Capture the cell that displays the provided text and extract its [x, y] central coordinate. 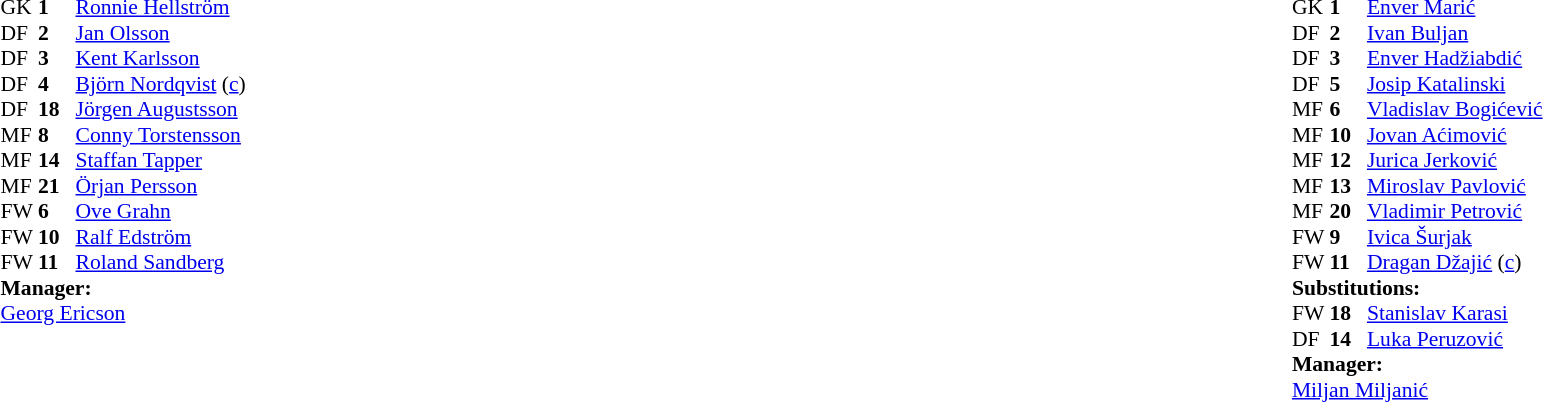
Miroslav Pavlović [1455, 186]
Enver Hadžiabdić [1455, 59]
4 [57, 84]
12 [1348, 161]
Ralf Edström [161, 237]
Vladislav Bogićević [1455, 109]
Dragan Džajić (c) [1455, 263]
Ivica Šurjak [1455, 237]
8 [57, 135]
Josip Katalinski [1455, 84]
Ivan Buljan [1455, 33]
Conny Torstensson [161, 135]
Vladimir Petrović [1455, 211]
Jan Olsson [161, 33]
Georg Ericson [122, 313]
Björn Nordqvist (c) [161, 84]
Luka Peruzović [1455, 339]
9 [1348, 237]
Jörgen Augustsson [161, 109]
20 [1348, 211]
Ove Grahn [161, 211]
Jovan Aćimović [1455, 135]
Jurica Jerković [1455, 161]
Stanislav Karasi [1455, 313]
Örjan Persson [161, 186]
Roland Sandberg [161, 263]
21 [57, 186]
Staffan Tapper [161, 161]
13 [1348, 186]
Kent Karlsson [161, 59]
5 [1348, 84]
Substitutions: [1418, 288]
